Output the (x, y) coordinate of the center of the cell containing the given text.  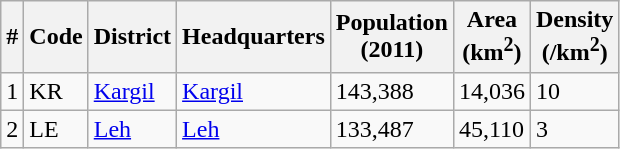
3 (574, 129)
10 (574, 91)
Density (/km2) (574, 37)
14,036 (492, 91)
Headquarters (254, 37)
Code (56, 37)
LE (56, 129)
133,487 (392, 129)
KR (56, 91)
143,388 (392, 91)
Population (2011) (392, 37)
District (132, 37)
2 (12, 129)
# (12, 37)
Area (km2) (492, 37)
1 (12, 91)
45,110 (492, 129)
